Pinpoint the cell where the given text exists, returning its (x, y) midpoint coordinate. 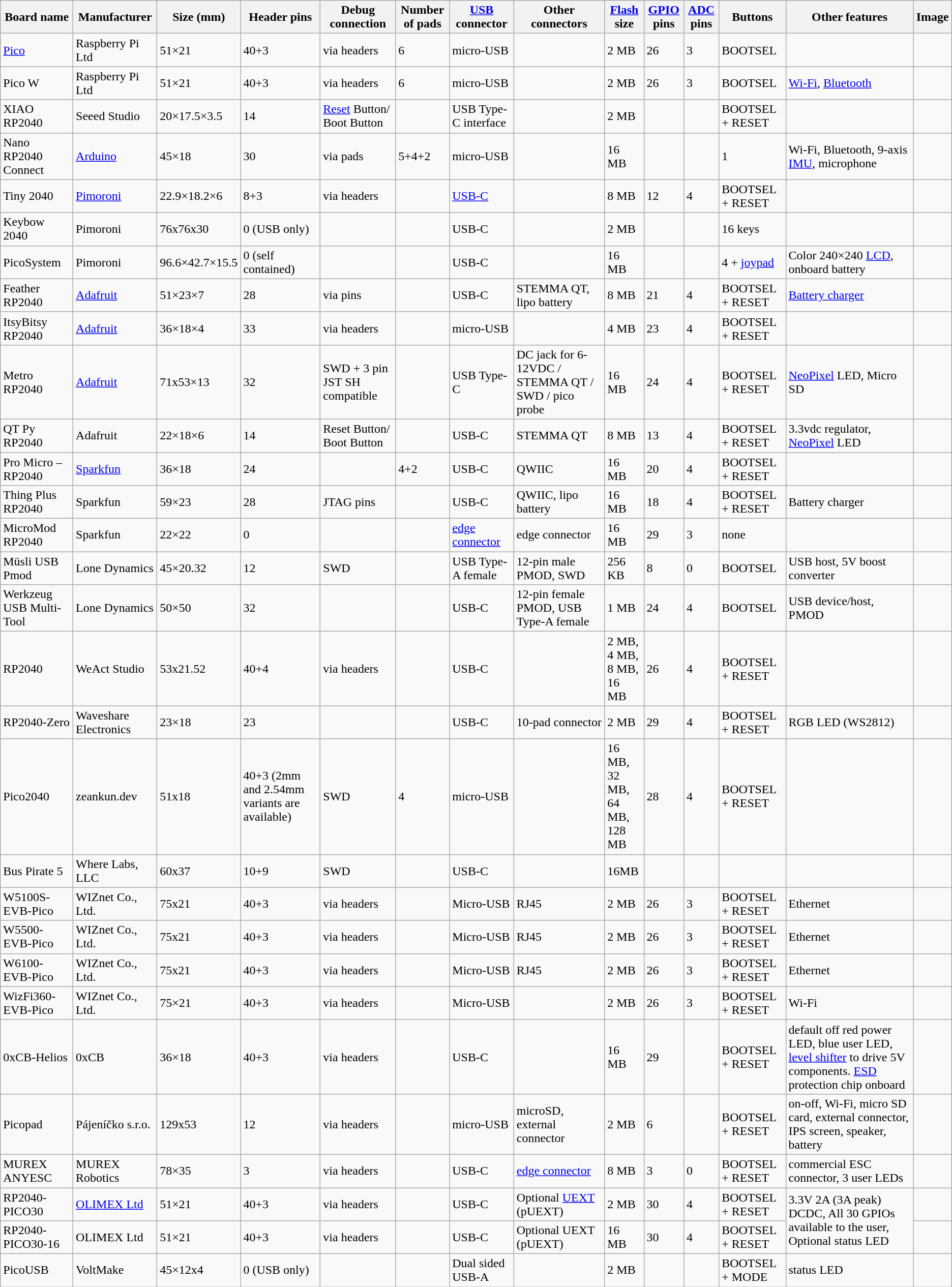
default off red power LED, blue user LED, level shifter to drive 5V components. ESD protection chip onboard (849, 1057)
JTAG pins (358, 502)
Tiny 2040 (37, 196)
36×18×4 (199, 328)
Manufacturer (115, 17)
GPIO pins (664, 17)
Wi-Fi, Bluetooth (849, 83)
40+3 (2mm and 2.54mm variants are available) (281, 796)
40+4 (281, 669)
Werkzeug USB Multi-Tool (37, 608)
via pins (358, 295)
commercial ESC connector, 3 user LEDs (849, 1171)
Wi-Fi, Bluetooth, 9-axis IMU, microphone (849, 156)
256 KB (624, 568)
on-off, Wi-Fi, micro SD card, external connector, IPS screen, speaker, battery (849, 1124)
ItsyBitsy RP2040 (37, 328)
VoltMake (115, 1270)
XIAO RP2040 (37, 116)
50×50 (199, 608)
STEMMA QT (559, 435)
status LED (849, 1270)
45×12x4 (199, 1270)
53x21.52 (199, 669)
23×18 (199, 722)
4 MB (624, 328)
51x18 (199, 796)
QT Py RP2040 (37, 435)
Other features (849, 17)
Pico W (37, 83)
Picopad (37, 1124)
Pico (37, 50)
Where Labs, LLC (115, 871)
0xCB (115, 1057)
ADC pins (701, 17)
8 (664, 568)
Metro RP2040 (37, 382)
MUREX ANYESC (37, 1171)
USB host, 5V boost converter (849, 568)
Seeed Studio (115, 116)
via pads (358, 156)
RGB LED (WS2812) (849, 722)
16 MB,32 MB,64 MB,128 MB (624, 796)
0 (self contained) (281, 262)
Feather RP2040 (37, 295)
Size (mm) (199, 17)
PicoUSB (37, 1270)
RP2040-Zero (37, 722)
13 (664, 435)
78×35 (199, 1171)
22.9×18.2×6 (199, 196)
USB Type-C (482, 382)
WizFi360-EVB-Pico (37, 1003)
DC jack for 6-12VDC / STEMMA QT / SWD / pico probe (559, 382)
75×21 (199, 1003)
Board name (37, 17)
W5100S-EVB-Pico (37, 904)
Keybow 2040 (37, 229)
Arduino (115, 156)
RP2040-PICO30 (37, 1204)
16MB (624, 871)
Wi-Fi (849, 1003)
QWIIC (559, 469)
129x53 (199, 1124)
W5500-EVB-Pico (37, 937)
Pájeníčko s.r.o. (115, 1124)
Müsli USB Pmod (37, 568)
33 (281, 328)
96.6×42.7×15.5 (199, 262)
zeankun.dev (115, 796)
16 keys (753, 229)
USB Type-C interface (482, 116)
20×17.5×3.5 (199, 116)
Thing Plus RP2040 (37, 502)
microSD, external connector (559, 1124)
5+4+2 (423, 156)
8+3 (281, 196)
USB Type-A female (482, 568)
MicroMod RP2040 (37, 535)
12-pin male PMOD, SWD (559, 568)
76x76x30 (199, 229)
2 MB,4 MB,8 MB,16 MB (624, 669)
71x53×13 (199, 382)
0xCB-Helios (37, 1057)
Image (933, 17)
STEMMA QT, lipo battery (559, 295)
12-pin female PMOD, USB Type-A female (559, 608)
RP2040-PICO30-16 (37, 1238)
Pro Micro – RP2040 (37, 469)
Nano RP2040 Connect (37, 156)
PicoSystem (37, 262)
45×18 (199, 156)
10-pad connector (559, 722)
none (753, 535)
Buttons (753, 17)
3.3vdc regulator, NeoPixel LED (849, 435)
MUREX Robotics (115, 1171)
WeAct Studio (115, 669)
Header pins (281, 17)
Bus Pirate 5 (37, 871)
22×18×6 (199, 435)
Waveshare Electronics (115, 722)
Number of pads (423, 17)
51×23×7 (199, 295)
Color 240×240 LCD, onboard battery (849, 262)
SWD + 3 pin JST SH compatible (358, 382)
1 MB (624, 608)
1 (753, 156)
20 (664, 469)
4+2 (423, 469)
NeoPixel LED, Micro SD (849, 382)
22×22 (199, 535)
RP2040 (37, 669)
21 (664, 295)
4 + joypad (753, 262)
BOOTSEL + MODE (753, 1270)
18 (664, 502)
W6100-EVB-Pico (37, 970)
Flash size (624, 17)
Other connectors (559, 17)
Dual sided USB-A (482, 1270)
59×23 (199, 502)
Pico2040 (37, 796)
QWIIC, lipo battery (559, 502)
3.3V 2A (3A peak) DCDC, All 30 GPIOs available to the user, Optional status LED (849, 1221)
10+9 (281, 871)
Debug connection (358, 17)
USB connector (482, 17)
60x37 (199, 871)
USB device/host, PMOD (849, 608)
45×20.32 (199, 568)
